Scan for the cell matching the given text and deliver its [x, y] coordinate at center. 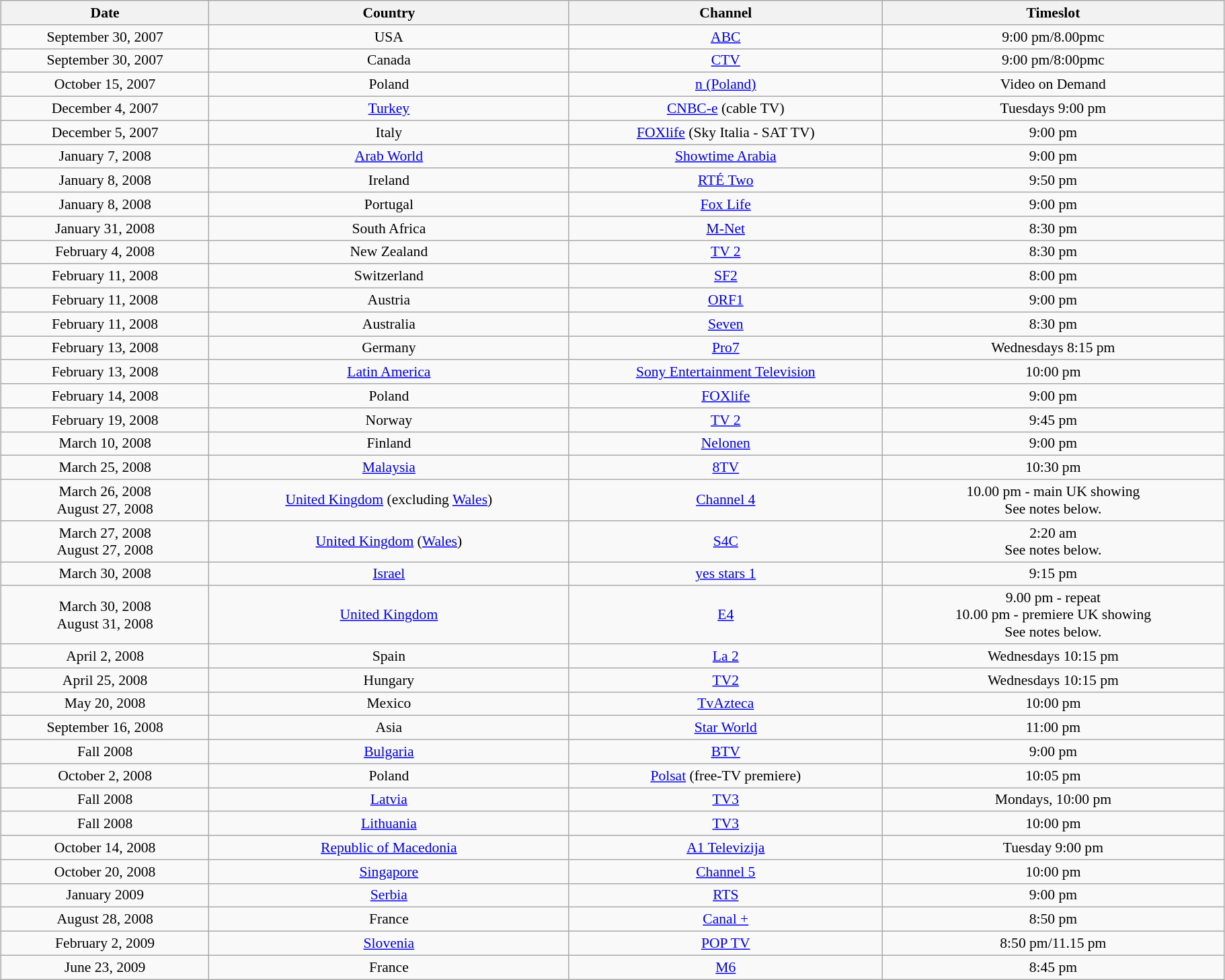
Lithuania [389, 824]
2:20 amSee notes below. [1053, 542]
Latvia [389, 800]
8:50 pm [1053, 920]
Wednesdays 8:15 pm [1053, 348]
Tuesdays 9:00 pm [1053, 109]
Channel [725, 13]
Date [105, 13]
Seven [725, 324]
Fox Life [725, 204]
n (Poland) [725, 85]
Singapore [389, 872]
10:05 pm [1053, 776]
Asia [389, 728]
9.00 pm - repeat10.00 pm - premiere UK showingSee notes below. [1053, 616]
Arab World [389, 157]
Nelonen [725, 444]
ORF1 [725, 300]
yes stars 1 [725, 574]
Showtime Arabia [725, 157]
Star World [725, 728]
May 20, 2008 [105, 704]
April 2, 2008 [105, 656]
December 4, 2007 [105, 109]
March 26, 2008August 27, 2008 [105, 500]
Ireland [389, 181]
10:30 pm [1053, 468]
September 16, 2008 [105, 728]
Austria [389, 300]
Switzerland [389, 276]
FOXlife (Sky Italia - SAT TV) [725, 132]
CTV [725, 60]
Country [389, 13]
March 25, 2008 [105, 468]
Slovenia [389, 944]
Canada [389, 60]
9:50 pm [1053, 181]
Polsat (free-TV premiere) [725, 776]
A1 Televizija [725, 848]
April 25, 2008 [105, 680]
USA [389, 37]
M6 [725, 967]
8:45 pm [1053, 967]
Canal + [725, 920]
Malaysia [389, 468]
Norway [389, 420]
CNBC-e (cable TV) [725, 109]
March 30, 2008August 31, 2008 [105, 616]
October 15, 2007 [105, 85]
Turkey [389, 109]
Germany [389, 348]
Serbia [389, 895]
October 2, 2008 [105, 776]
Finland [389, 444]
February 4, 2008 [105, 252]
United Kingdom (Wales) [389, 542]
9:00 pm/8:00pmc [1053, 60]
11:00 pm [1053, 728]
Australia [389, 324]
TvAzteca [725, 704]
January 7, 2008 [105, 157]
Mexico [389, 704]
March 30, 2008 [105, 574]
TV2 [725, 680]
S4C [725, 542]
9:45 pm [1053, 420]
M-Net [725, 229]
February 2, 2009 [105, 944]
Spain [389, 656]
RTÉ Two [725, 181]
October 20, 2008 [105, 872]
January 31, 2008 [105, 229]
Pro7 [725, 348]
Hungary [389, 680]
Sony Entertainment Television [725, 372]
South Africa [389, 229]
Channel 4 [725, 500]
United Kingdom (excluding Wales) [389, 500]
Mondays, 10:00 pm [1053, 800]
March 27, 2008August 27, 2008 [105, 542]
9:15 pm [1053, 574]
December 5, 2007 [105, 132]
9:00 pm/8.00pmc [1053, 37]
E4 [725, 616]
Channel 5 [725, 872]
10.00 pm - main UK showingSee notes below. [1053, 500]
June 23, 2009 [105, 967]
February 19, 2008 [105, 420]
Republic of Macedonia [389, 848]
August 28, 2008 [105, 920]
Italy [389, 132]
Tuesday 9:00 pm [1053, 848]
8:50 pm/11.15 pm [1053, 944]
Latin America [389, 372]
8TV [725, 468]
BTV [725, 752]
ABC [725, 37]
8:00 pm [1053, 276]
SF2 [725, 276]
POP TV [725, 944]
March 10, 2008 [105, 444]
February 14, 2008 [105, 396]
La 2 [725, 656]
RTS [725, 895]
Timeslot [1053, 13]
United Kingdom [389, 616]
Bulgaria [389, 752]
October 14, 2008 [105, 848]
Israel [389, 574]
January 2009 [105, 895]
New Zealand [389, 252]
Portugal [389, 204]
Video on Demand [1053, 85]
FOXlife [725, 396]
